Identify which cell holds the provided text, then report its (X, Y) central coordinate. 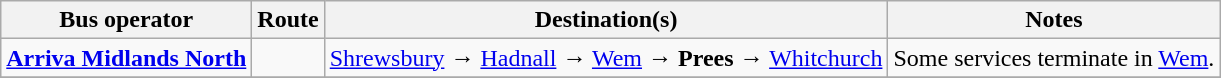
Route (288, 20)
Notes (1054, 20)
Some services terminate in Wem. (1054, 58)
Bus operator (126, 20)
Shrewsbury → Hadnall → Wem → Prees → Whitchurch (606, 58)
Arriva Midlands North (126, 58)
Destination(s) (606, 20)
